Extract the (x, y) coordinate from the center of the cell holding the provided text.  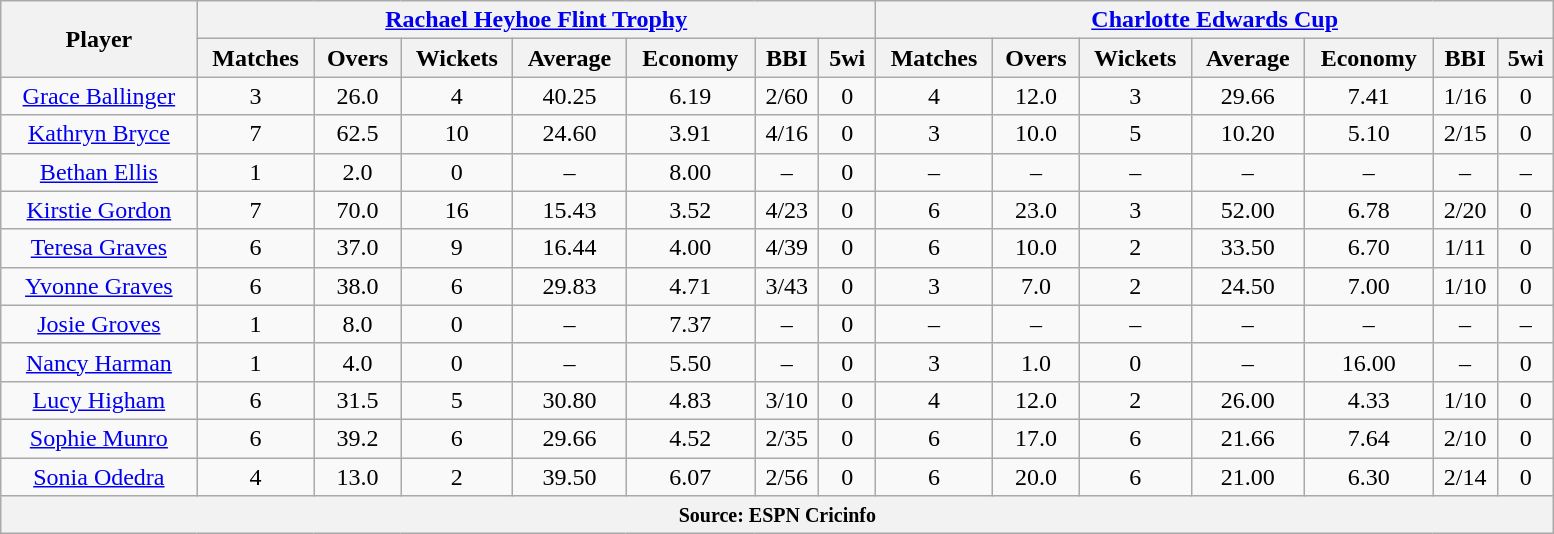
10.20 (1248, 134)
4.00 (690, 248)
4.52 (690, 438)
Charlotte Edwards Cup (1214, 20)
37.0 (358, 248)
8.0 (358, 324)
7.0 (1036, 286)
2/60 (787, 96)
29.83 (570, 286)
5.10 (1369, 134)
62.5 (358, 134)
2/14 (1465, 477)
1/16 (1465, 96)
7.41 (1369, 96)
13.0 (358, 477)
9 (457, 248)
6.07 (690, 477)
Grace Ballinger (99, 96)
16.00 (1369, 362)
Sonia Odedra (99, 477)
2.0 (358, 172)
4.71 (690, 286)
6.78 (1369, 210)
39.2 (358, 438)
6.19 (690, 96)
6.30 (1369, 477)
Player (99, 39)
4/23 (787, 210)
16.44 (570, 248)
1.0 (1036, 362)
8.00 (690, 172)
Rachael Heyhoe Flint Trophy (536, 20)
2/10 (1465, 438)
Nancy Harman (99, 362)
Josie Groves (99, 324)
6.70 (1369, 248)
17.0 (1036, 438)
Bethan Ellis (99, 172)
Source: ESPN Cricinfo (778, 515)
24.50 (1248, 286)
30.80 (570, 400)
3/10 (787, 400)
1/11 (1465, 248)
4.0 (358, 362)
Lucy Higham (99, 400)
16 (457, 210)
26.00 (1248, 400)
4.33 (1369, 400)
39.50 (570, 477)
33.50 (1248, 248)
Kirstie Gordon (99, 210)
21.00 (1248, 477)
23.0 (1036, 210)
7.00 (1369, 286)
Teresa Graves (99, 248)
Sophie Munro (99, 438)
31.5 (358, 400)
2/20 (1465, 210)
3.91 (690, 134)
2/35 (787, 438)
4/39 (787, 248)
4/16 (787, 134)
7.37 (690, 324)
24.60 (570, 134)
21.66 (1248, 438)
26.0 (358, 96)
20.0 (1036, 477)
5.50 (690, 362)
3/43 (787, 286)
52.00 (1248, 210)
38.0 (358, 286)
10 (457, 134)
3.52 (690, 210)
15.43 (570, 210)
2/15 (1465, 134)
Kathryn Bryce (99, 134)
2/56 (787, 477)
7.64 (1369, 438)
Yvonne Graves (99, 286)
40.25 (570, 96)
70.0 (358, 210)
4.83 (690, 400)
